For the text-containing cell, return its midpoint in (X, Y) coordinate format. 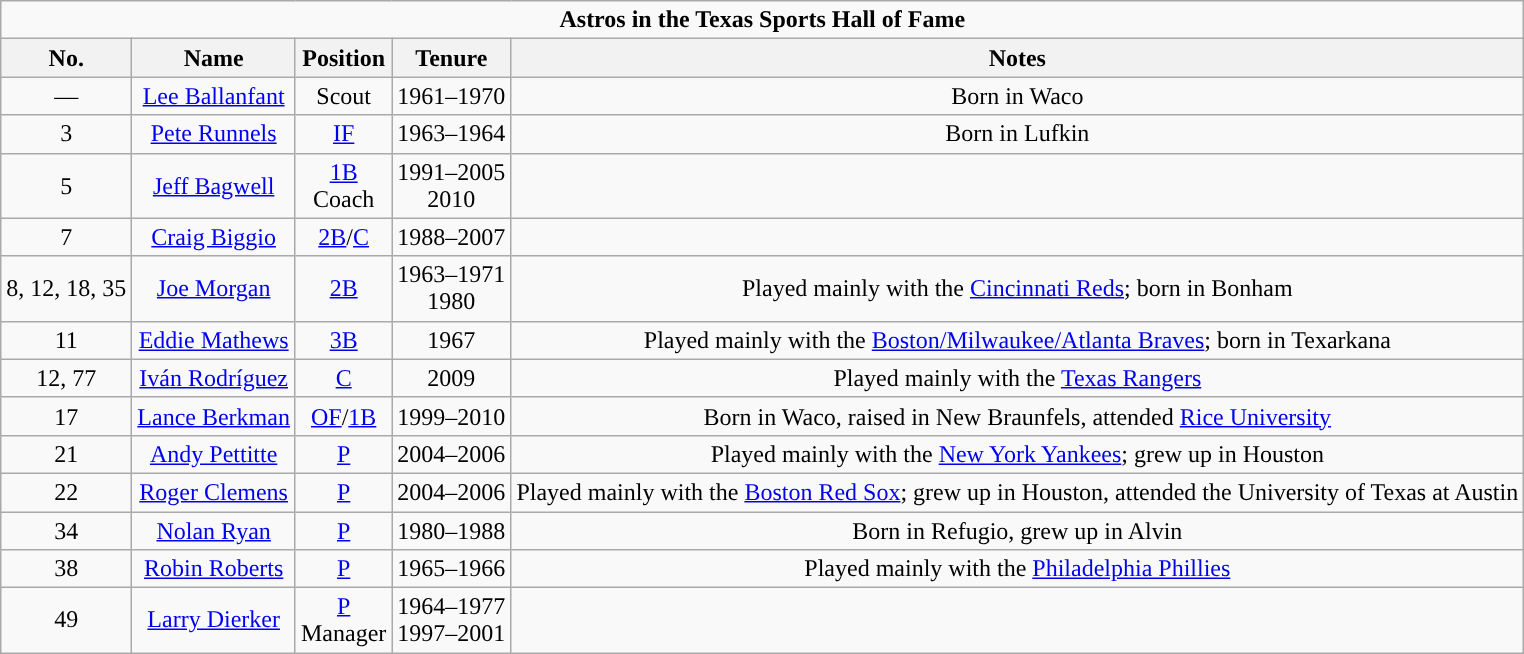
Scout (343, 96)
1961–1970 (452, 96)
Eddie Mathews (214, 340)
PManager (343, 620)
Tenure (452, 58)
22 (66, 492)
1991–20052010 (452, 186)
49 (66, 620)
17 (66, 416)
1988–2007 (452, 237)
Born in Waco, raised in New Braunfels, attended Rice University (1018, 416)
Pete Runnels (214, 134)
2B/C (343, 237)
11 (66, 340)
1999–2010 (452, 416)
Born in Lufkin (1018, 134)
No. (66, 58)
Roger Clemens (214, 492)
1967 (452, 340)
21 (66, 454)
Played mainly with the Boston Red Sox; grew up in Houston, attended the University of Texas at Austin (1018, 492)
Lee Ballanfant (214, 96)
1965–1966 (452, 569)
8, 12, 18, 35 (66, 288)
Position (343, 58)
Born in Waco (1018, 96)
5 (66, 186)
34 (66, 531)
Notes (1018, 58)
Born in Refugio, grew up in Alvin (1018, 531)
Played mainly with the Philadelphia Phillies (1018, 569)
Craig Biggio (214, 237)
7 (66, 237)
Lance Berkman (214, 416)
3 (66, 134)
OF/1B (343, 416)
Larry Dierker (214, 620)
Nolan Ryan (214, 531)
3B (343, 340)
1963–1964 (452, 134)
Name (214, 58)
IF (343, 134)
Joe Morgan (214, 288)
1980–1988 (452, 531)
12, 77 (66, 378)
C (343, 378)
Played mainly with the New York Yankees; grew up in Houston (1018, 454)
1BCoach (343, 186)
Robin Roberts (214, 569)
2B (343, 288)
1963–19711980 (452, 288)
— (66, 96)
1964–19771997–2001 (452, 620)
Played mainly with the Cincinnati Reds; born in Bonham (1018, 288)
Andy Pettitte (214, 454)
Jeff Bagwell (214, 186)
Astros in the Texas Sports Hall of Fame (762, 20)
Iván Rodríguez (214, 378)
Played mainly with the Texas Rangers (1018, 378)
38 (66, 569)
2009 (452, 378)
Played mainly with the Boston/Milwaukee/Atlanta Braves; born in Texarkana (1018, 340)
